Pinpoint the cell where the given text exists, returning its (x, y) midpoint coordinate. 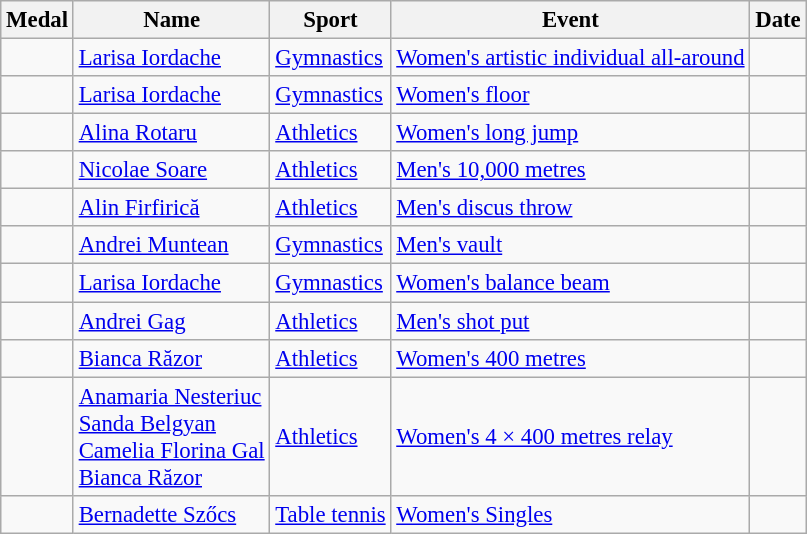
Event (570, 20)
Women's floor (570, 95)
Women's 4 × 400 metres relay (570, 436)
Alina Rotaru (172, 133)
Date (778, 20)
Men's vault (570, 245)
Women's 400 metres (570, 358)
Women's artistic individual all-around (570, 58)
Andrei Muntean (172, 245)
Bianca Răzor (172, 358)
Men's discus throw (570, 208)
Anamaria Nesteriuc Sanda Belgyan Camelia Florina Gal Bianca Răzor (172, 436)
Men's shot put (570, 321)
Bernadette Szőcs (172, 514)
Sport (330, 20)
Women's Singles (570, 514)
Medal (38, 20)
Andrei Gag (172, 321)
Table tennis (330, 514)
Women's long jump (570, 133)
Nicolae Soare (172, 170)
Name (172, 20)
Women's balance beam (570, 283)
Alin Firfirică (172, 208)
Men's 10,000 metres (570, 170)
